Extract the [x, y] coordinate from the center of the cell holding the provided text.  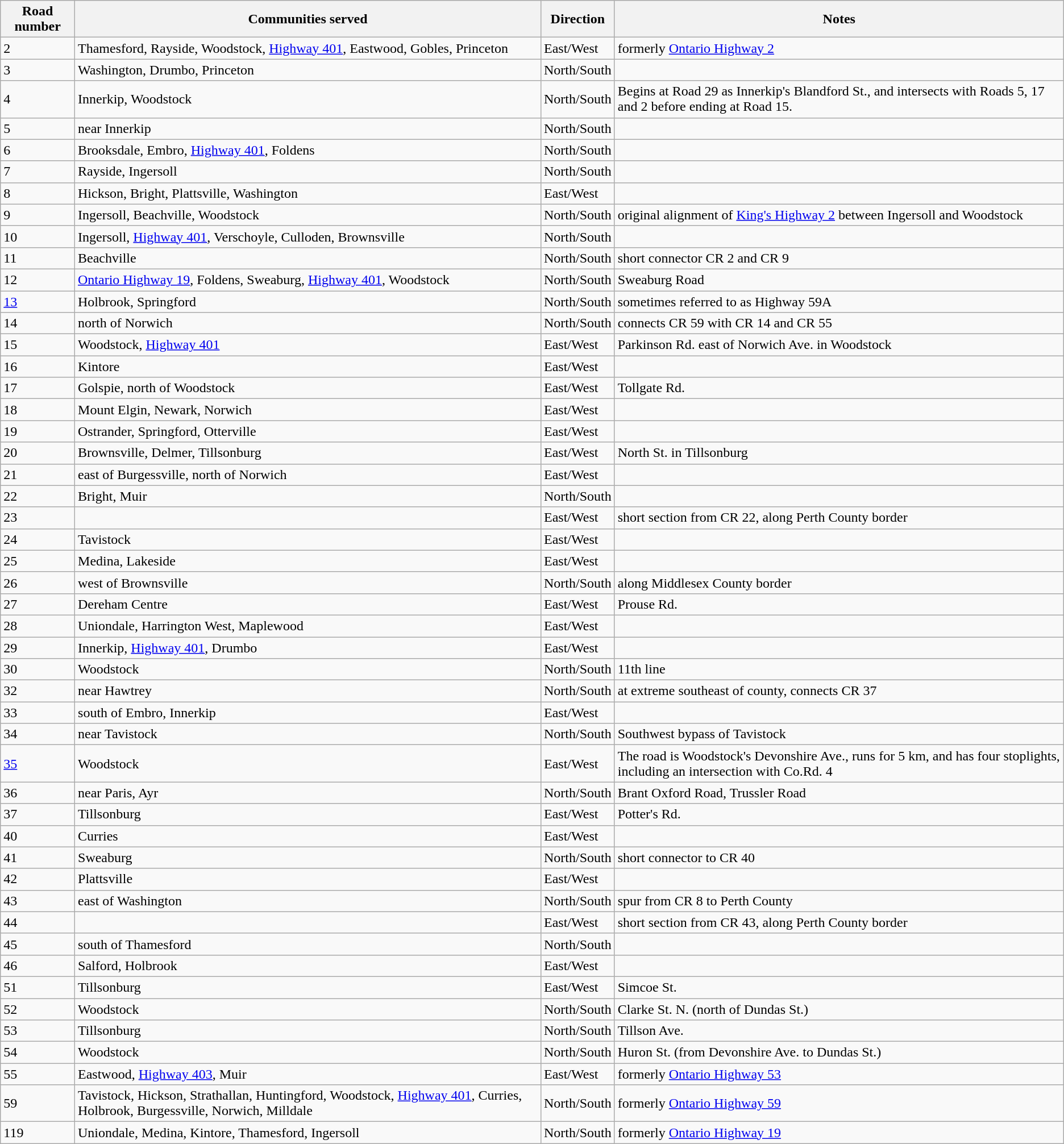
west of Brownsville [308, 583]
25 [38, 561]
Begins at Road 29 as Innerkip's Blandford St., and intersects with Roads 5, 17 and 2 before ending at Road 15. [839, 99]
Salford, Holbrook [308, 966]
Medina, Lakeside [308, 561]
east of Washington [308, 901]
16 [38, 367]
south of Thamesford [308, 944]
44 [38, 922]
6 [38, 150]
Tavistock, Hickson, Strathallan, Huntingford, Woodstock, Highway 401, Curries, Holbrook, Burgessville, Norwich, Milldale [308, 1104]
Tavistock [308, 539]
sometimes referred to as Highway 59A [839, 302]
43 [38, 901]
11 [38, 258]
connects CR 59 with CR 14 and CR 55 [839, 323]
22 [38, 496]
Plattsville [308, 879]
11th line [839, 669]
Kintore [308, 367]
Tillson Ave. [839, 1031]
Mount Elgin, Newark, Norwich [308, 410]
Ingersoll, Highway 401, Verschoyle, Culloden, Brownsville [308, 236]
52 [38, 1009]
46 [38, 966]
9 [38, 215]
Beachville [308, 258]
The road is Woodstock's Devonshire Ave., runs for 5 km, and has four stoplights, including an intersection with Co.Rd. 4 [839, 764]
Direction [577, 19]
formerly Ontario Highway 59 [839, 1104]
Communities served [308, 19]
42 [38, 879]
Prouse Rd. [839, 604]
short section from CR 43, along Perth County border [839, 922]
8 [38, 193]
Hickson, Bright, Plattsville, Washington [308, 193]
33 [38, 713]
Brownsville, Delmer, Tillsonburg [308, 453]
53 [38, 1031]
35 [38, 764]
Thamesford, Rayside, Woodstock, Highway 401, Eastwood, Gobles, Princeton [308, 48]
Brooksdale, Embro, Highway 401, Foldens [308, 150]
Uniondale, Harrington West, Maplewood [308, 626]
Road number [38, 19]
Woodstock, Highway 401 [308, 345]
Innerkip, Woodstock [308, 99]
south of Embro, Innerkip [308, 713]
10 [38, 236]
Southwest bypass of Tavistock [839, 734]
Sweaburg [308, 858]
20 [38, 453]
5 [38, 128]
30 [38, 669]
119 [38, 1133]
near Hawtrey [308, 691]
4 [38, 99]
Notes [839, 19]
North St. in Tillsonburg [839, 453]
19 [38, 431]
17 [38, 388]
north of Norwich [308, 323]
51 [38, 987]
Ontario Highway 19, Foldens, Sweaburg, Highway 401, Woodstock [308, 280]
59 [38, 1104]
Huron St. (from Devonshire Ave. to Dundas St.) [839, 1053]
near Innerkip [308, 128]
7 [38, 172]
Innerkip, Highway 401, Drumbo [308, 647]
Ingersoll, Beachville, Woodstock [308, 215]
27 [38, 604]
formerly Ontario Highway 19 [839, 1133]
55 [38, 1074]
Dereham Centre [308, 604]
Brant Oxford Road, Trussler Road [839, 793]
Uniondale, Medina, Kintore, Thamesford, Ingersoll [308, 1133]
near Tavistock [308, 734]
13 [38, 302]
original alignment of King's Highway 2 between Ingersoll and Woodstock [839, 215]
54 [38, 1053]
45 [38, 944]
Holbrook, Springford [308, 302]
32 [38, 691]
14 [38, 323]
29 [38, 647]
short section from CR 22, along Perth County border [839, 518]
formerly Ontario Highway 2 [839, 48]
at extreme southeast of county, connects CR 37 [839, 691]
east of Burgessville, north of Norwich [308, 475]
37 [38, 814]
Ostrander, Springford, Otterville [308, 431]
15 [38, 345]
23 [38, 518]
18 [38, 410]
Washington, Drumbo, Princeton [308, 70]
24 [38, 539]
Rayside, Ingersoll [308, 172]
Sweaburg Road [839, 280]
26 [38, 583]
near Paris, Ayr [308, 793]
12 [38, 280]
Golspie, north of Woodstock [308, 388]
36 [38, 793]
short connector to CR 40 [839, 858]
Parkinson Rd. east of Norwich Ave. in Woodstock [839, 345]
Eastwood, Highway 403, Muir [308, 1074]
Bright, Muir [308, 496]
41 [38, 858]
40 [38, 836]
34 [38, 734]
28 [38, 626]
3 [38, 70]
2 [38, 48]
along Middlesex County border [839, 583]
Curries [308, 836]
Simcoe St. [839, 987]
spur from CR 8 to Perth County [839, 901]
Clarke St. N. (north of Dundas St.) [839, 1009]
formerly Ontario Highway 53 [839, 1074]
Tollgate Rd. [839, 388]
Potter's Rd. [839, 814]
short connector CR 2 and CR 9 [839, 258]
21 [38, 475]
